Output the (X, Y) coordinate of the center of the cell containing the given text.  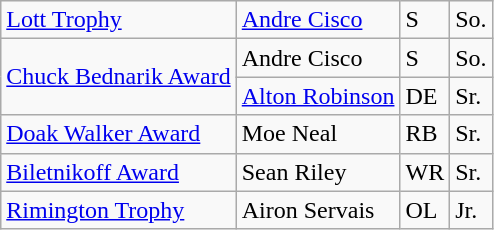
WR (425, 172)
Chuck Bednarik Award (118, 77)
Airon Servais (318, 210)
OL (425, 210)
Lott Trophy (118, 20)
Rimington Trophy (118, 210)
Sean Riley (318, 172)
DE (425, 96)
Alton Robinson (318, 96)
Doak Walker Award (118, 134)
Jr. (471, 210)
RB (425, 134)
Moe Neal (318, 134)
Biletnikoff Award (118, 172)
